Search for the cell housing the specified text and yield its (x, y) center coordinate. 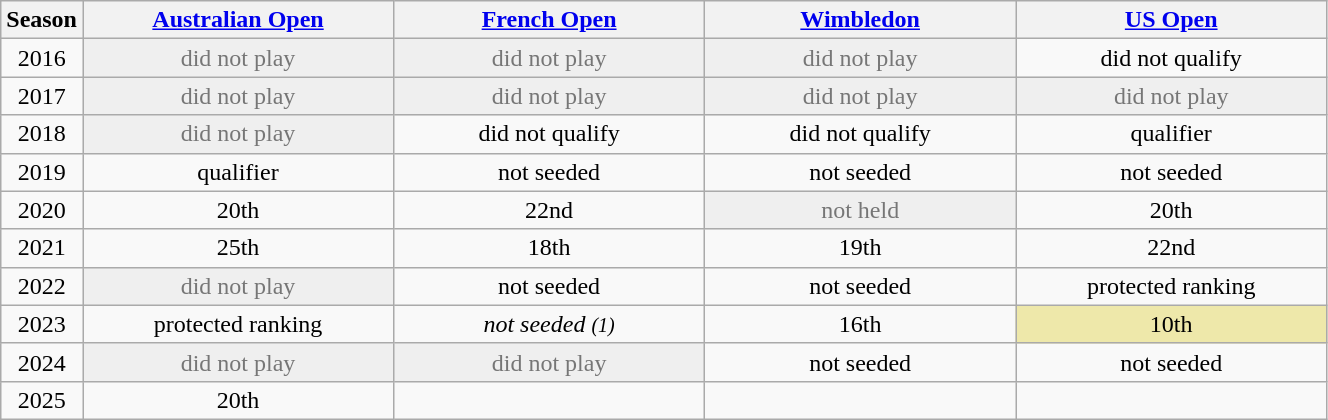
2024 (42, 362)
2018 (42, 134)
2016 (42, 58)
French Open (550, 20)
2022 (42, 286)
10th (1172, 324)
2025 (42, 400)
US Open (1172, 20)
2017 (42, 96)
2020 (42, 210)
25th (238, 248)
Australian Open (238, 20)
18th (550, 248)
2023 (42, 324)
Season (42, 20)
19th (860, 248)
not seeded (1) (550, 324)
2019 (42, 172)
not held (860, 210)
Wimbledon (860, 20)
2021 (42, 248)
16th (860, 324)
